Output the [X, Y] coordinate of the center of the cell containing the given text.  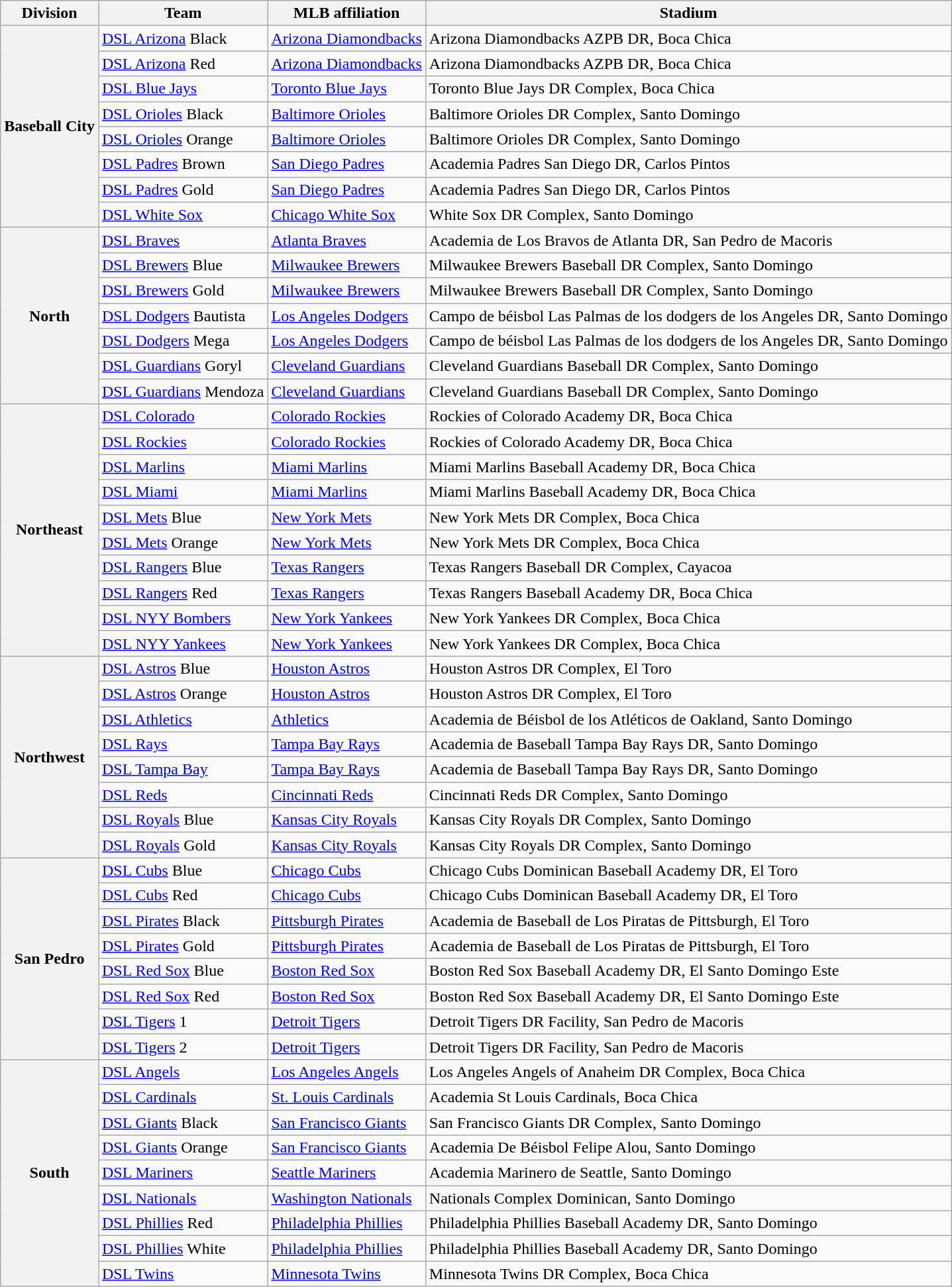
Nationals Complex Dominican, Santo Domingo [688, 1198]
DSL Phillies Red [183, 1223]
Texas Rangers Baseball DR Complex, Cayacoa [688, 568]
DSL Royals Blue [183, 820]
DSL Padres Gold [183, 189]
Northeast [50, 530]
DSL Mariners [183, 1173]
Texas Rangers Baseball Academy DR, Boca Chica [688, 593]
DSL White Sox [183, 215]
Los Angeles Angels [346, 1072]
DSL Dodgers Bautista [183, 316]
DSL Arizona Red [183, 64]
DSL Orioles Black [183, 114]
Los Angeles Angels of Anaheim DR Complex, Boca Chica [688, 1072]
Academia Marinero de Seattle, Santo Domingo [688, 1173]
North [50, 315]
Cincinnati Reds DR Complex, Santo Domingo [688, 795]
DSL Twins [183, 1274]
DSL Giants Orange [183, 1148]
Minnesota Twins [346, 1274]
DSL Rangers Blue [183, 568]
Seattle Mariners [346, 1173]
DSL Cardinals [183, 1097]
Toronto Blue Jays DR Complex, Boca Chica [688, 89]
Academia De Béisbol Felipe Alou, Santo Domingo [688, 1148]
DSL Arizona Black [183, 38]
DSL Royals Gold [183, 845]
DSL Athletics [183, 719]
Minnesota Twins DR Complex, Boca Chica [688, 1274]
Northwest [50, 756]
DSL Colorado [183, 417]
DSL Reds [183, 795]
South [50, 1172]
Academia de Los Bravos de Atlanta DR, San Pedro de Macoris [688, 240]
DSL Rangers Red [183, 593]
Athletics [346, 719]
DSL Giants Black [183, 1123]
DSL Astros Orange [183, 694]
San Francisco Giants DR Complex, Santo Domingo [688, 1123]
San Pedro [50, 958]
DSL Pirates Black [183, 921]
DSL Red Sox Red [183, 996]
DSL Marlins [183, 467]
Division [50, 13]
Atlanta Braves [346, 240]
DSL Cubs Blue [183, 870]
DSL Braves [183, 240]
DSL NYY Bombers [183, 618]
DSL Cubs Red [183, 896]
DSL NYY Yankees [183, 643]
Chicago White Sox [346, 215]
Team [183, 13]
DSL Tigers 2 [183, 1047]
DSL Miami [183, 492]
DSL Dodgers Mega [183, 341]
DSL Nationals [183, 1198]
St. Louis Cardinals [346, 1097]
Washington Nationals [346, 1198]
DSL Red Sox Blue [183, 971]
DSL Padres Brown [183, 164]
Academia St Louis Cardinals, Boca Chica [688, 1097]
DSL Pirates Gold [183, 946]
DSL Orioles Orange [183, 139]
Cincinnati Reds [346, 795]
DSL Rays [183, 745]
Baseball City [50, 127]
DSL Brewers Gold [183, 290]
White Sox DR Complex, Santo Domingo [688, 215]
Academia de Béisbol de los Atléticos de Oakland, Santo Domingo [688, 719]
DSL Phillies White [183, 1249]
DSL Tampa Bay [183, 770]
DSL Rockies [183, 442]
DSL Angels [183, 1072]
DSL Tigers 1 [183, 1021]
DSL Blue Jays [183, 89]
DSL Mets Blue [183, 517]
Stadium [688, 13]
DSL Mets Orange [183, 542]
MLB affiliation [346, 13]
DSL Guardians Mendoza [183, 391]
DSL Guardians Goryl [183, 366]
DSL Brewers Blue [183, 265]
DSL Astros Blue [183, 668]
Toronto Blue Jays [346, 89]
